Return the [x, y] coordinate for the center point of the cell that contains the specified text.  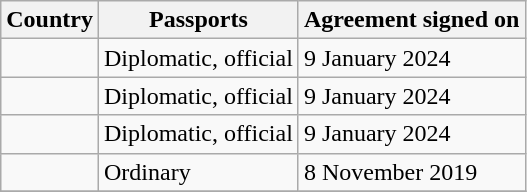
8 November 2019 [412, 172]
Country [50, 20]
Passports [198, 20]
Agreement signed on [412, 20]
Ordinary [198, 172]
